Return (X, Y) of the center of cell containing provided text 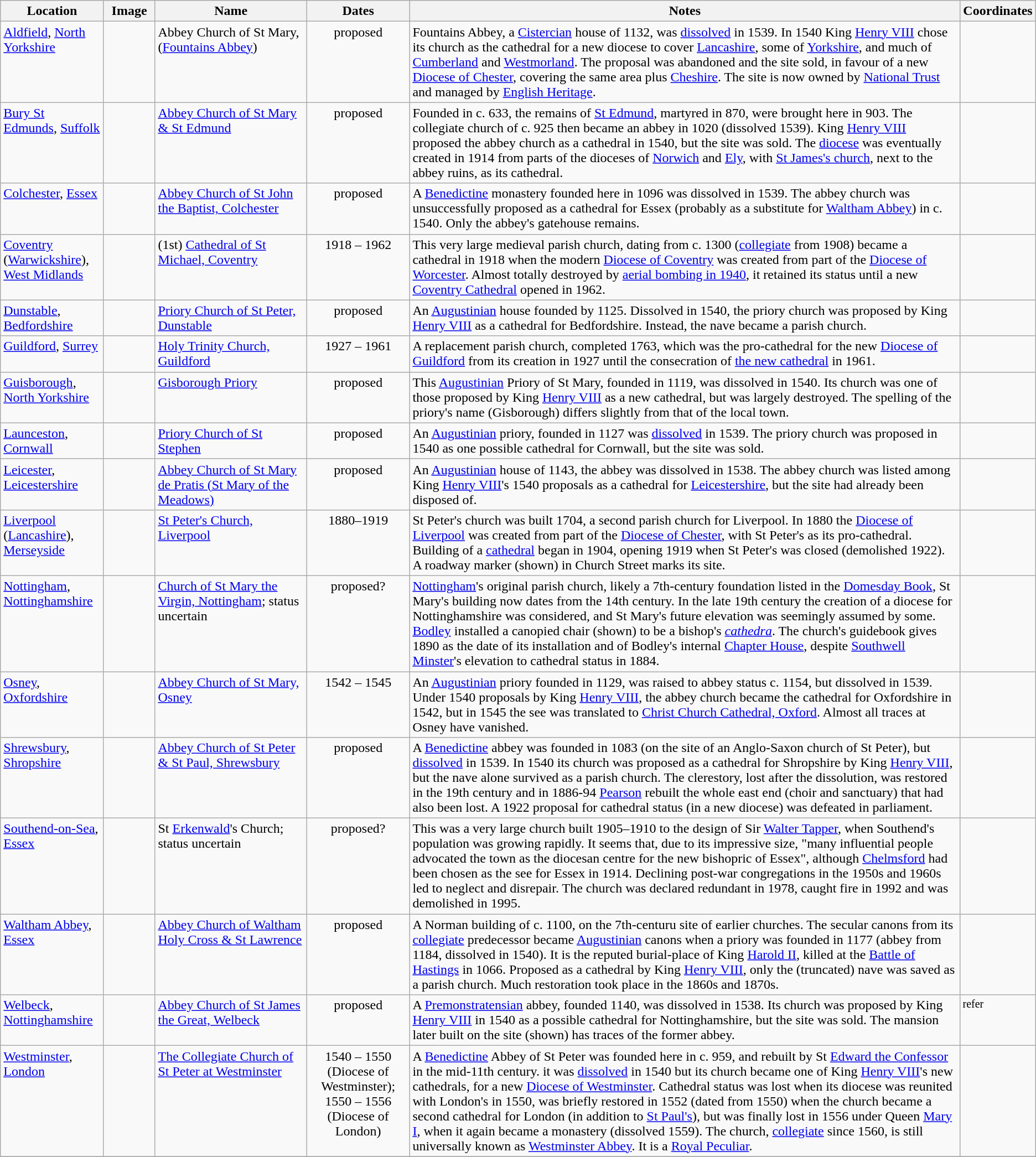
Welbeck, Nottinghamshire (52, 1020)
1540 – 1550 (Diocese of Westminster); 1550 – 1556 (Diocese of London) (359, 1101)
Church of St Mary the Virgin, Nottingham; status uncertain (231, 623)
The Collegiate Church of St Peter at Westminster (231, 1101)
1927 – 1961 (359, 354)
Abbey Church of St Peter & St Paul, Shrewsbury (231, 778)
Dunstable, Bedfordshire (52, 318)
Location (52, 11)
Gisborough Priory (231, 397)
Priory Church of St Stephen (231, 440)
Liverpool (Lancashire), Merseyside (52, 542)
1542 – 1545 (359, 705)
Notes (685, 11)
Colchester, Essex (52, 209)
Bury St Edmunds, Suffolk (52, 143)
Westminster, London (52, 1101)
Nottingham, Nottinghamshire (52, 623)
Guisborough, North Yorkshire (52, 397)
Image (129, 11)
1880–1919 (359, 542)
Abbey Church of St John the Baptist, Colchester (231, 209)
Abbey Church of St Mary, (Fountains Abbey) (231, 62)
Southend-on-Sea, Essex (52, 867)
Leicester, Leicestershire (52, 484)
Dates (359, 11)
Abbey Church of Waltham Holy Cross & St Lawrence (231, 954)
Abbey Church of St Mary & St Edmund (231, 143)
Osney, Oxfordshire (52, 705)
Abbey Church of St James the Great, Welbeck (231, 1020)
Coordinates (998, 11)
1918 – 1962 (359, 267)
Coventry (Warwickshire), West Midlands (52, 267)
Name (231, 11)
Holy Trinity Church, Guildford (231, 354)
Guildford, Surrey (52, 354)
Abbey Church of St Mary, Osney (231, 705)
Shrewsbury, Shropshire (52, 778)
Priory Church of St Peter, Dunstable (231, 318)
St Erkenwald's Church; status uncertain (231, 867)
Waltham Abbey, Essex (52, 954)
Aldfield, North Yorkshire (52, 62)
(1st) Cathedral of St Michael, Coventry (231, 267)
Abbey Church of St Mary de Pratis (St Mary of the Meadows) (231, 484)
Launceston, Cornwall (52, 440)
St Peter's Church, Liverpool (231, 542)
refer (998, 1020)
